Detect which cell encompasses the target text, then output its [x, y] center coordinate. 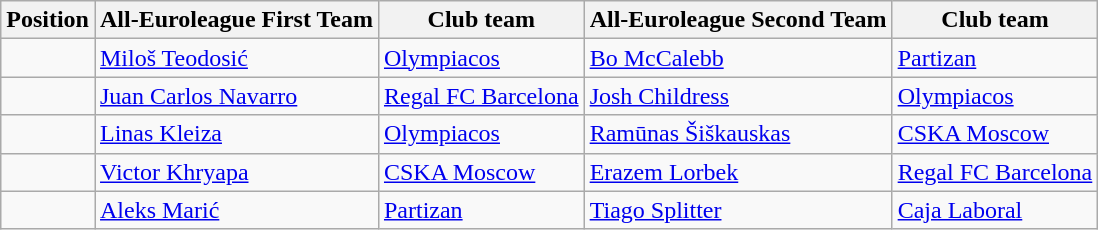
Tiago Splitter [738, 210]
Miloš Teodosić [236, 58]
Aleks Marić [236, 210]
All-Euroleague First Team [236, 20]
Josh Childress [738, 96]
Erazem Lorbek [738, 172]
Ramūnas Šiškauskas [738, 134]
Position [48, 20]
Caja Laboral [995, 210]
Linas Kleiza [236, 134]
Victor Khryapa [236, 172]
All-Euroleague Second Team [738, 20]
Juan Carlos Navarro [236, 96]
Bo McCalebb [738, 58]
